Return the (X, Y) coordinate for the center point of the cell that contains the specified text.  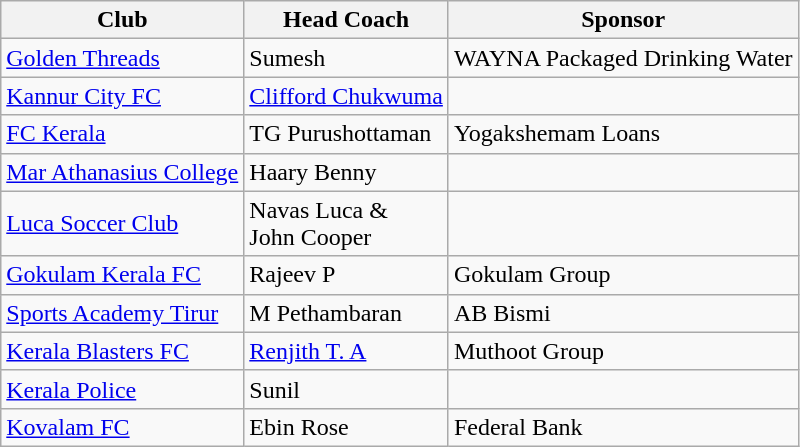
Luca Soccer Club (122, 224)
Sports Academy Tirur (122, 313)
Muthoot Group (623, 351)
Kannur City FC (122, 96)
Clifford Chukwuma (346, 96)
AB Bismi (623, 313)
Head Coach (346, 20)
Kerala Blasters FC (122, 351)
Rajeev P (346, 275)
Federal Bank (623, 427)
Gokulam Kerala FC (122, 275)
Sponsor (623, 20)
Sunil (346, 389)
M Pethambaran (346, 313)
Renjith T. A (346, 351)
Haary Benny (346, 172)
Mar Athanasius College (122, 172)
TG Purushottaman (346, 134)
Kovalam FC (122, 427)
Club (122, 20)
FC Kerala (122, 134)
WAYNA Packaged Drinking Water (623, 58)
Yogakshemam Loans (623, 134)
Gokulam Group (623, 275)
Navas Luca &John Cooper (346, 224)
Ebin Rose (346, 427)
Golden Threads (122, 58)
Sumesh (346, 58)
Kerala Police (122, 389)
